Find where the given text appears and provide that cell's center as (X, Y) coordinate. 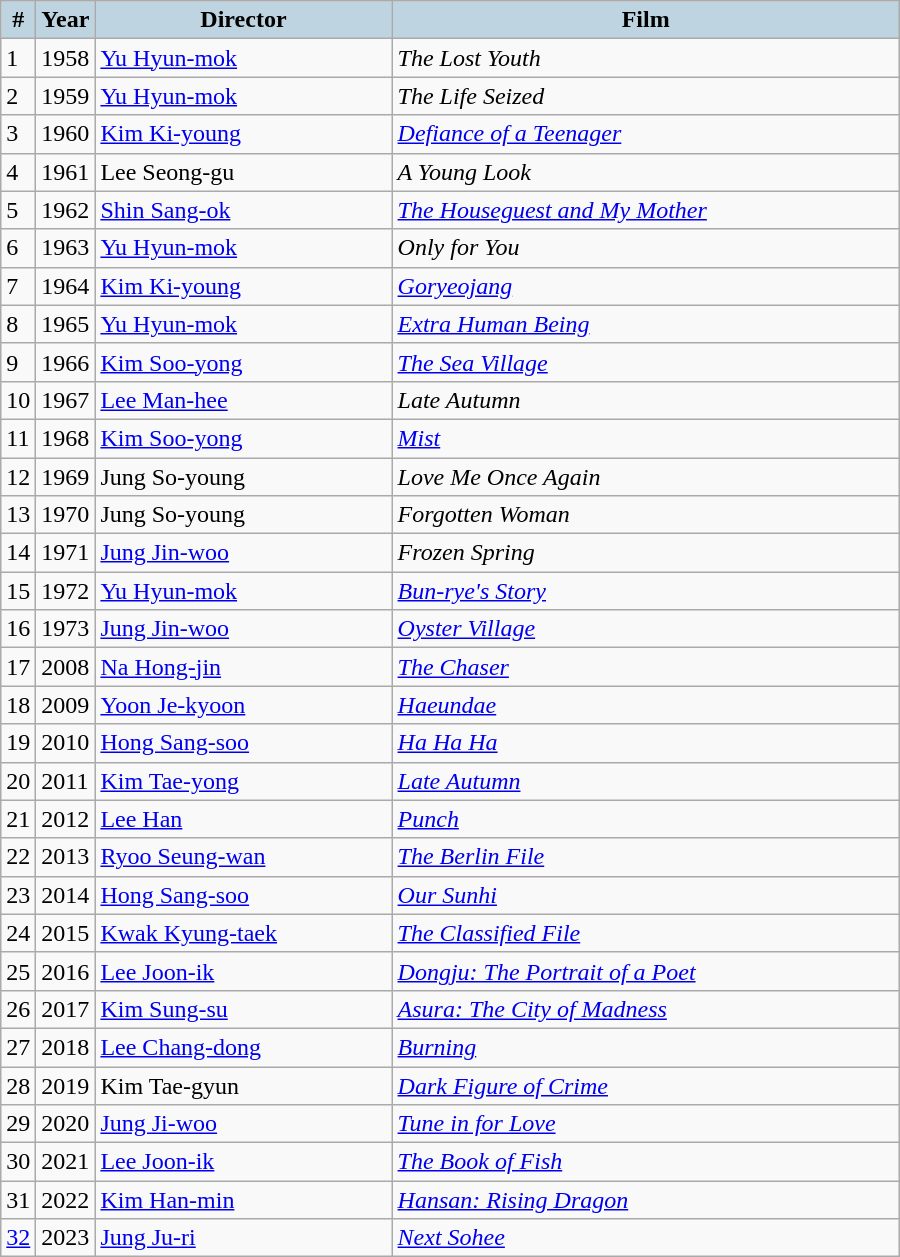
1969 (66, 477)
28 (18, 1085)
The Sea Village (646, 362)
Lee Man-hee (244, 400)
14 (18, 553)
Only for You (646, 248)
2014 (66, 895)
1972 (66, 591)
Ryoo Seung-wan (244, 857)
2011 (66, 781)
2019 (66, 1085)
Asura: The City of Madness (646, 1009)
1961 (66, 172)
2016 (66, 971)
2009 (66, 705)
Film (646, 20)
3 (18, 134)
Na Hong-jin (244, 667)
1965 (66, 324)
20 (18, 781)
19 (18, 743)
32 (18, 1238)
A Young Look (646, 172)
Lee Han (244, 819)
1964 (66, 286)
29 (18, 1124)
Lee Seong-gu (244, 172)
1971 (66, 553)
27 (18, 1047)
2012 (66, 819)
The Classified File (646, 933)
2010 (66, 743)
Year (66, 20)
The Book of Fish (646, 1162)
Bun-rye's Story (646, 591)
6 (18, 248)
12 (18, 477)
1962 (66, 210)
Kim Han-min (244, 1200)
Haeundae (646, 705)
Kim Sung-su (244, 1009)
Punch (646, 819)
Lee Chang-dong (244, 1047)
2023 (66, 1238)
Love Me Once Again (646, 477)
25 (18, 971)
Kwak Kyung-taek (244, 933)
Tune in for Love (646, 1124)
13 (18, 515)
18 (18, 705)
The Houseguest and My Mother (646, 210)
4 (18, 172)
2015 (66, 933)
11 (18, 438)
1970 (66, 515)
1 (18, 58)
The Chaser (646, 667)
Yoon Je-kyoon (244, 705)
1958 (66, 58)
26 (18, 1009)
Dongju: The Portrait of a Poet (646, 971)
1960 (66, 134)
Forgotten Woman (646, 515)
Jung Ju-ri (244, 1238)
The Berlin File (646, 857)
23 (18, 895)
Ha Ha Ha (646, 743)
# (18, 20)
Kim Tae-yong (244, 781)
The Lost Youth (646, 58)
1963 (66, 248)
1966 (66, 362)
Extra Human Being (646, 324)
Dark Figure of Crime (646, 1085)
Defiance of a Teenager (646, 134)
2008 (66, 667)
2013 (66, 857)
9 (18, 362)
17 (18, 667)
2022 (66, 1200)
31 (18, 1200)
22 (18, 857)
2 (18, 96)
Hansan: Rising Dragon (646, 1200)
2018 (66, 1047)
Jung Ji-woo (244, 1124)
21 (18, 819)
7 (18, 286)
1959 (66, 96)
8 (18, 324)
Kim Tae-gyun (244, 1085)
Next Sohee (646, 1238)
Mist (646, 438)
2017 (66, 1009)
16 (18, 629)
Our Sunhi (646, 895)
Director (244, 20)
24 (18, 933)
1973 (66, 629)
2020 (66, 1124)
Goryeojang (646, 286)
1968 (66, 438)
15 (18, 591)
Oyster Village (646, 629)
Shin Sang-ok (244, 210)
2021 (66, 1162)
5 (18, 210)
1967 (66, 400)
Frozen Spring (646, 553)
10 (18, 400)
Burning (646, 1047)
30 (18, 1162)
The Life Seized (646, 96)
